Capture the cell that displays the provided text and extract its [X, Y] central coordinate. 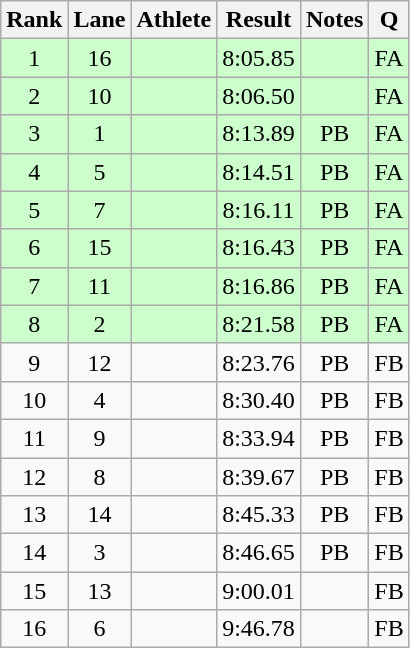
9:46.78 [259, 629]
8:16.86 [259, 286]
Rank [34, 20]
8:06.50 [259, 96]
8:05.85 [259, 58]
8:13.89 [259, 134]
8:14.51 [259, 172]
9:00.01 [259, 591]
8:21.58 [259, 324]
8:33.94 [259, 438]
8:46.65 [259, 553]
8:23.76 [259, 362]
8:45.33 [259, 515]
8:16.43 [259, 248]
Lane [100, 20]
Athlete [174, 20]
8:39.67 [259, 477]
Q [389, 20]
Notes [334, 20]
8:30.40 [259, 400]
Result [259, 20]
8:16.11 [259, 210]
